For the text-containing cell, return its midpoint in [X, Y] coordinate format. 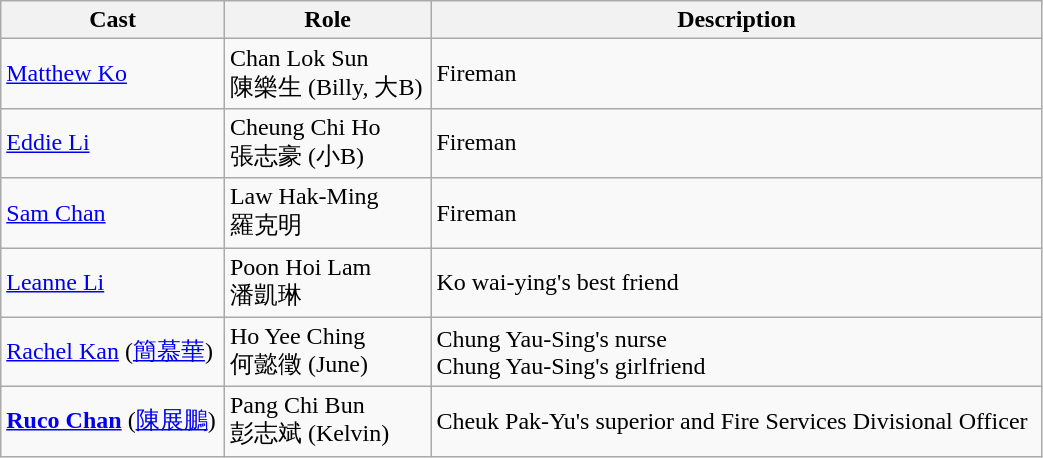
Ko wai-ying's best friend [736, 283]
Role [328, 20]
Eddie Li [113, 143]
Law Hak-Ming 羅克明 [328, 213]
Sam Chan [113, 213]
Matthew Ko [113, 74]
Chan Lok Sun 陳樂生 (Billy, 大B) [328, 74]
Chung Yau-Sing's nurse Chung Yau-Sing's girlfriend [736, 352]
Cast [113, 20]
Cheuk Pak-Yu's superior and Fire Services Divisional Officer [736, 422]
Poon Hoi Lam 潘凱琳 [328, 283]
Cheung Chi Ho 張志豪 (小B) [328, 143]
Rachel Kan (簡慕華) [113, 352]
Description [736, 20]
Ho Yee Ching 何懿徵 (June) [328, 352]
Leanne Li [113, 283]
Ruco Chan (陳展鵬) [113, 422]
Pang Chi Bun 彭志斌 (Kelvin) [328, 422]
